Return (X, Y) of the center of cell containing provided text 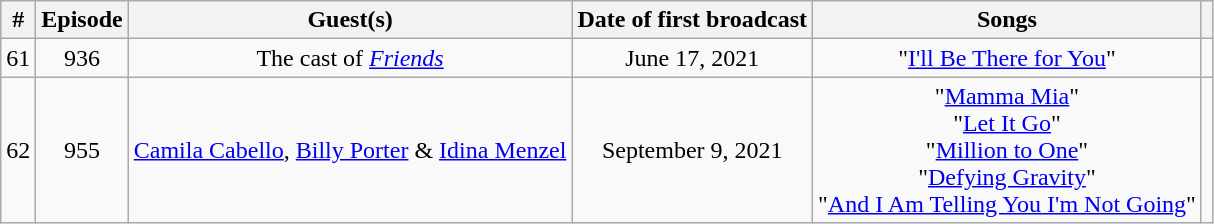
955 (82, 150)
"I'll Be There for You" (1008, 58)
61 (18, 58)
Guest(s) (350, 20)
Episode (82, 20)
# (18, 20)
The cast of Friends (350, 58)
June 17, 2021 (692, 58)
Camila Cabello, Billy Porter & Idina Menzel (350, 150)
62 (18, 150)
936 (82, 58)
Date of first broadcast (692, 20)
September 9, 2021 (692, 150)
Songs (1008, 20)
"Mamma Mia""Let It Go""Million to One""Defying Gravity""And I Am Telling You I'm Not Going" (1008, 150)
